Return the (X, Y) coordinate for the center point of the cell that contains the specified text.  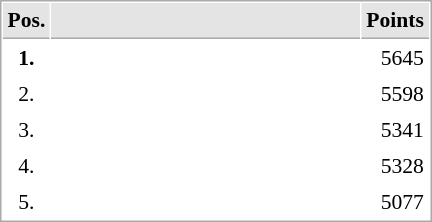
5328 (396, 165)
Pos. (26, 21)
5. (26, 201)
5341 (396, 129)
5598 (396, 93)
Points (396, 21)
5645 (396, 57)
4. (26, 165)
1. (26, 57)
5077 (396, 201)
2. (26, 93)
3. (26, 129)
